From the cell containing the given text, extract its center point as (X, Y) coordinate. 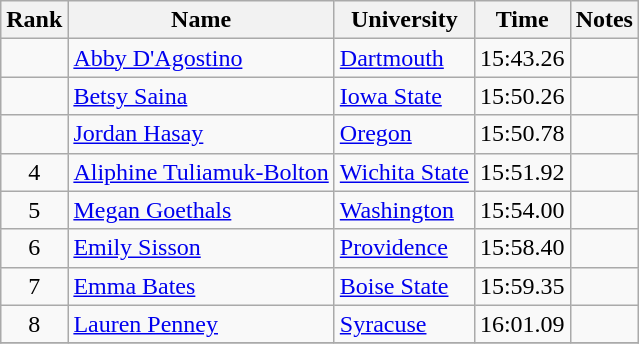
Time (522, 20)
Washington (404, 210)
Providence (404, 248)
Name (201, 20)
15:59.35 (522, 286)
8 (34, 324)
Wichita State (404, 172)
Abby D'Agostino (201, 58)
Dartmouth (404, 58)
16:01.09 (522, 324)
Lauren Penney (201, 324)
Betsy Saina (201, 96)
Jordan Hasay (201, 134)
15:50.78 (522, 134)
Rank (34, 20)
6 (34, 248)
7 (34, 286)
Megan Goethals (201, 210)
4 (34, 172)
Aliphine Tuliamuk-Bolton (201, 172)
Emily Sisson (201, 248)
15:51.92 (522, 172)
Boise State (404, 286)
Syracuse (404, 324)
15:58.40 (522, 248)
Notes (604, 20)
5 (34, 210)
15:50.26 (522, 96)
University (404, 20)
Emma Bates (201, 286)
Oregon (404, 134)
15:54.00 (522, 210)
15:43.26 (522, 58)
Iowa State (404, 96)
